Extract the [x, y] coordinate from the center of the cell holding the provided text.  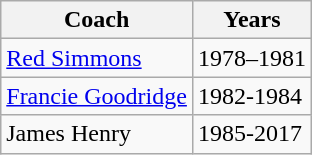
Coach [97, 20]
Red Simmons [97, 58]
1978–1981 [252, 58]
1982-1984 [252, 96]
Years [252, 20]
James Henry [97, 134]
1985-2017 [252, 134]
Francie Goodridge [97, 96]
